Scan for the cell matching the given text and deliver its [X, Y] coordinate at center. 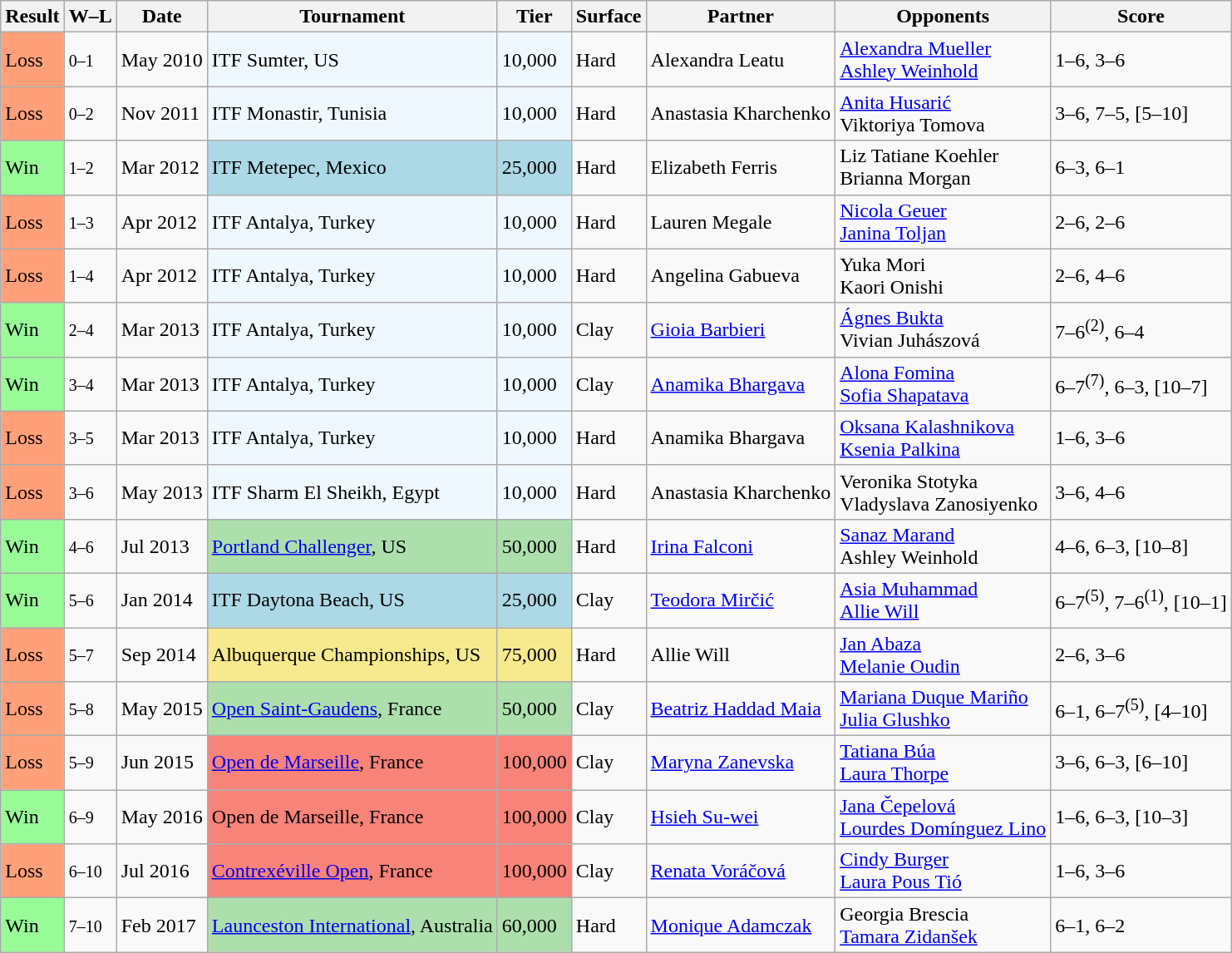
7–6(2), 6–4 [1141, 329]
5–6 [90, 600]
5–9 [90, 763]
4–6, 6–3, [10–8] [1141, 546]
0–2 [90, 113]
1–2 [90, 168]
Elizabeth Ferris [741, 168]
Jana Čepelová Lourdes Domínguez Lino [943, 817]
2–6, 2–6 [1141, 221]
1–3 [90, 221]
60,000 [534, 925]
Asia Muhammad Allie Will [943, 600]
W–L [90, 17]
Result [32, 17]
6–7(7), 6–3, [10–7] [1141, 384]
Jan Abaza Melanie Oudin [943, 654]
Yuka Mori Kaori Onishi [943, 276]
May 2015 [161, 709]
Lauren Megale [741, 221]
Allie Will [741, 654]
3–4 [90, 384]
Score [1141, 17]
May 2013 [161, 492]
Tatiana Búa Laura Thorpe [943, 763]
Alexandra Leatu [741, 60]
2–6, 3–6 [1141, 654]
Portland Challenger, US [352, 546]
6–1, 6–2 [1141, 925]
Cindy Burger Laura Pous Tió [943, 872]
Tournament [352, 17]
Partner [741, 17]
ITF Metepec, Mexico [352, 168]
Sanaz Marand Ashley Weinhold [943, 546]
Angelina Gabueva [741, 276]
Date [161, 17]
May 2010 [161, 60]
Opponents [943, 17]
Jun 2015 [161, 763]
Jan 2014 [161, 600]
5–7 [90, 654]
2–4 [90, 329]
3–6, 6–3, [6–10] [1141, 763]
3–5 [90, 437]
Jul 2013 [161, 546]
Maryna Zanevska [741, 763]
5–8 [90, 709]
Mar 2012 [161, 168]
75,000 [534, 654]
3–6 [90, 492]
ITF Daytona Beach, US [352, 600]
Albuquerque Championships, US [352, 654]
4–6 [90, 546]
Monique Adamczak [741, 925]
3–6, 4–6 [1141, 492]
Irina Falconi [741, 546]
Beatriz Haddad Maia [741, 709]
Georgia Brescia Tamara Zidanšek [943, 925]
Sep 2014 [161, 654]
Veronika Stotyka Vladyslava Zanosiyenko [943, 492]
ITF Monastir, Tunisia [352, 113]
Ágnes Bukta Vivian Juhászová [943, 329]
6–9 [90, 817]
Launceston International, Australia [352, 925]
Renata Voráčová [741, 872]
Mariana Duque Mariño Julia Glushko [943, 709]
ITF Sumter, US [352, 60]
6–3, 6–1 [1141, 168]
Contrexéville Open, France [352, 872]
Hsieh Su-wei [741, 817]
Gioia Barbieri [741, 329]
Oksana Kalashnikova Ksenia Palkina [943, 437]
7–10 [90, 925]
Jul 2016 [161, 872]
Alexandra Mueller Ashley Weinhold [943, 60]
ITF Sharm El Sheikh, Egypt [352, 492]
6–10 [90, 872]
6–7(5), 7–6(1), [10–1] [1141, 600]
Anita Husarić Viktoriya Tomova [943, 113]
6–1, 6–7(5), [4–10] [1141, 709]
Surface [609, 17]
Alona Fomina Sofia Shapatava [943, 384]
Liz Tatiane Koehler Brianna Morgan [943, 168]
3–6, 7–5, [5–10] [1141, 113]
2–6, 4–6 [1141, 276]
Nicola Geuer Janina Toljan [943, 221]
Open Saint-Gaudens, France [352, 709]
Feb 2017 [161, 925]
1–4 [90, 276]
Teodora Mirčić [741, 600]
Tier [534, 17]
May 2016 [161, 817]
1–6, 6–3, [10–3] [1141, 817]
0–1 [90, 60]
Nov 2011 [161, 113]
